Identify which cell holds the provided text, then report its [x, y] central coordinate. 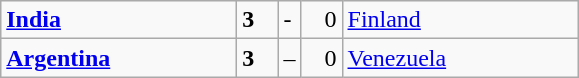
- [290, 20]
Argentina [119, 58]
Venezuela [460, 58]
Finland [460, 20]
– [290, 58]
India [119, 20]
